Provide the (x, y) coordinate of the cell's center where the given text is located.  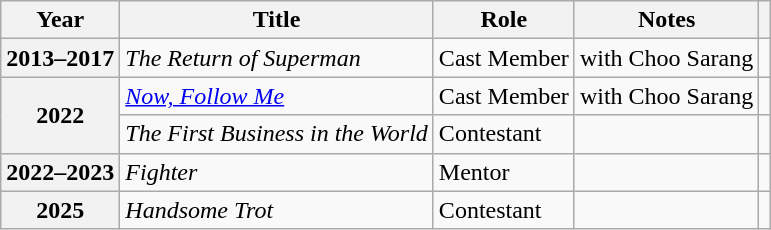
Role (504, 20)
Fighter (277, 172)
Notes (666, 20)
Handsome Trot (277, 210)
Year (60, 20)
The First Business in the World (277, 134)
2022–2023 (60, 172)
The Return of Superman (277, 58)
2013–2017 (60, 58)
2025 (60, 210)
Mentor (504, 172)
Now, Follow Me (277, 96)
2022 (60, 115)
Title (277, 20)
